Output the (x, y) coordinate of the center of the cell containing the given text.  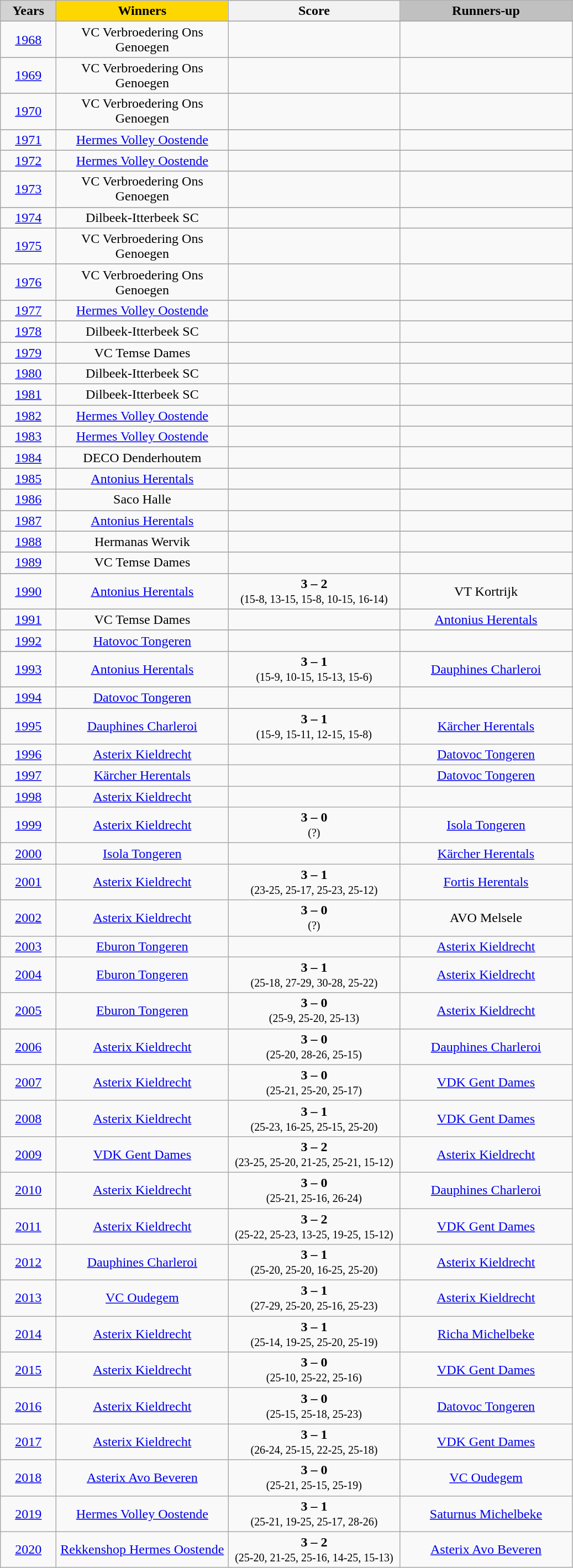
3 – 1(25-14, 19-25, 25-20, 25-19) (314, 1334)
3 – 0(25-21, 25-16, 26-24) (314, 1190)
1979 (29, 353)
Saco Halle (143, 500)
1982 (29, 416)
1993 (29, 669)
2009 (29, 1154)
DECO Denderhoutem (143, 458)
Richa Michelbeke (486, 1334)
3 – 1(23-25, 25-17, 25-23, 25-12) (314, 882)
3 – 1(26-24, 25-15, 22-25, 25-18) (314, 1442)
2014 (29, 1334)
1975 (29, 246)
2016 (29, 1406)
3 – 0(25-20, 28-26, 25-15) (314, 1047)
3 – 0(25-21, 25-20, 25-17) (314, 1082)
3 – 2(15-8, 13-15, 15-8, 10-15, 16-14) (314, 591)
1995 (29, 725)
1987 (29, 521)
1990 (29, 591)
2010 (29, 1190)
2006 (29, 1047)
1968 (29, 40)
3 – 1(27-29, 25-20, 25-16, 25-23) (314, 1299)
1985 (29, 479)
1972 (29, 161)
2000 (29, 854)
1971 (29, 140)
2015 (29, 1370)
1970 (29, 112)
3 – 1(15-9, 15-11, 12-15, 15-8) (314, 725)
2007 (29, 1082)
Score (314, 11)
1974 (29, 218)
VT Kortrijk (486, 591)
Years (29, 11)
2019 (29, 1514)
1986 (29, 500)
1999 (29, 825)
1994 (29, 697)
1997 (29, 776)
1983 (29, 437)
3 – 2(25-22, 25-23, 13-25, 19-25, 15-12) (314, 1226)
1977 (29, 310)
1976 (29, 282)
1996 (29, 755)
2011 (29, 1226)
2002 (29, 918)
Hatovoc Tongeren (143, 640)
3 – 1(25-23, 16-25, 25-15, 25-20) (314, 1119)
2003 (29, 946)
1981 (29, 395)
3 – 0(25-21, 25-15, 25-19) (314, 1477)
3 – 1(25-21, 19-25, 25-17, 28-26) (314, 1514)
1988 (29, 542)
Fortis Herentals (486, 882)
3 – 1(15-9, 10-15, 15-13, 15-6) (314, 669)
1992 (29, 640)
Runners-up (486, 11)
1989 (29, 563)
2005 (29, 1010)
1998 (29, 797)
2004 (29, 975)
Saturnus Michelbeke (486, 1514)
1991 (29, 619)
2018 (29, 1477)
3 – 0(25-10, 25-22, 25-16) (314, 1370)
1984 (29, 458)
1969 (29, 75)
2017 (29, 1442)
3 – 1(25-18, 27-29, 30-28, 25-22) (314, 975)
Hermanas Wervik (143, 542)
1978 (29, 331)
3 – 0(25-15, 25-18, 25-23) (314, 1406)
1973 (29, 189)
2001 (29, 882)
Rekkenshop Hermes Oostende (143, 1549)
2012 (29, 1262)
2008 (29, 1119)
2013 (29, 1299)
1980 (29, 374)
3 – 2(23-25, 25-20, 21-25, 25-21, 15-12) (314, 1154)
2020 (29, 1549)
Winners (143, 11)
AVO Melsele (486, 918)
3 – 2(25-20, 21-25, 25-16, 14-25, 15-13) (314, 1549)
3 – 1(25-20, 25-20, 16-25, 25-20) (314, 1262)
3 – 0(25-9, 25-20, 25-13) (314, 1010)
